Extract the (X, Y) coordinate from the center of the cell holding the provided text.  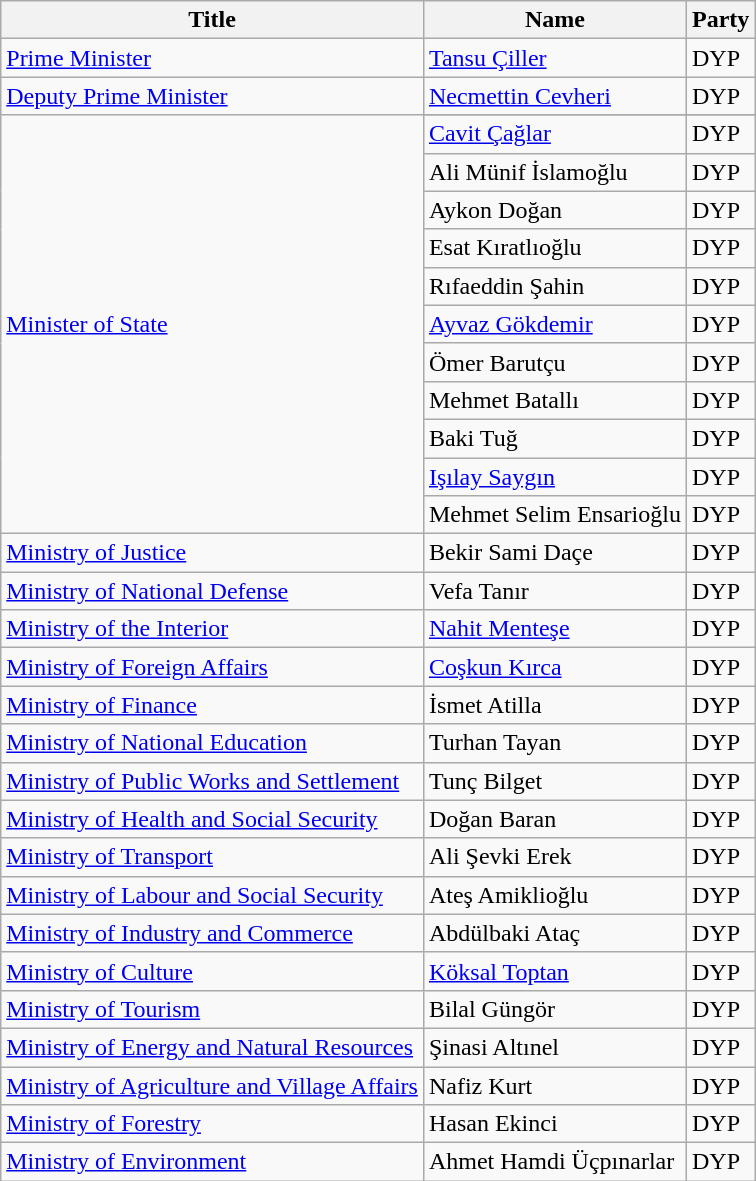
Ministry of Industry and Commerce (212, 933)
Esat Kıratlıoğlu (554, 248)
Prime Minister (212, 58)
Coşkun Kırca (554, 667)
Bilal Güngör (554, 1009)
Turhan Tayan (554, 743)
Abdülbaki Ataç (554, 933)
Doğan Baran (554, 819)
Title (212, 20)
Ali Şevki Erek (554, 857)
Ministry of Finance (212, 705)
Rıfaeddin Şahin (554, 286)
Vefa Tanır (554, 591)
Cavit Çağlar (554, 134)
Ministry of National Education (212, 743)
Ateş Amiklioğlu (554, 895)
Bekir Sami Daçe (554, 553)
Party (720, 20)
Baki Tuğ (554, 438)
Ali Münif İslamoğlu (554, 172)
Ministry of Labour and Social Security (212, 895)
Tansu Çiller (554, 58)
İsmet Atilla (554, 705)
Ministry of Health and Social Security (212, 819)
Ministry of Justice (212, 553)
Ministry of Culture (212, 971)
Ministry of Transport (212, 857)
Aykon Doğan (554, 210)
Nahit Menteşe (554, 629)
Name (554, 20)
Ministry of Energy and Natural Resources (212, 1047)
Necmettin Cevheri (554, 96)
Tunç Bilget (554, 781)
Ministry of Agriculture and Village Affairs (212, 1085)
Köksal Toptan (554, 971)
Ministry of Foreign Affairs (212, 667)
Ministry of Environment (212, 1162)
Hasan Ekinci (554, 1124)
Ministry of Tourism (212, 1009)
Şinasi Altınel (554, 1047)
Ministry of Public Works and Settlement (212, 781)
Ministry of National Defense (212, 591)
Deputy Prime Minister (212, 96)
Mehmet Selim Ensarioğlu (554, 515)
Işılay Saygın (554, 477)
Ömer Barutçu (554, 362)
Ahmet Hamdi Üçpınarlar (554, 1162)
Ministry of the Interior (212, 629)
Ayvaz Gökdemir (554, 324)
Mehmet Batallı (554, 400)
Nafiz Kurt (554, 1085)
Minister of State (212, 324)
Ministry of Forestry (212, 1124)
